Provide the (x, y) coordinate of the cell's center where the given text is located.  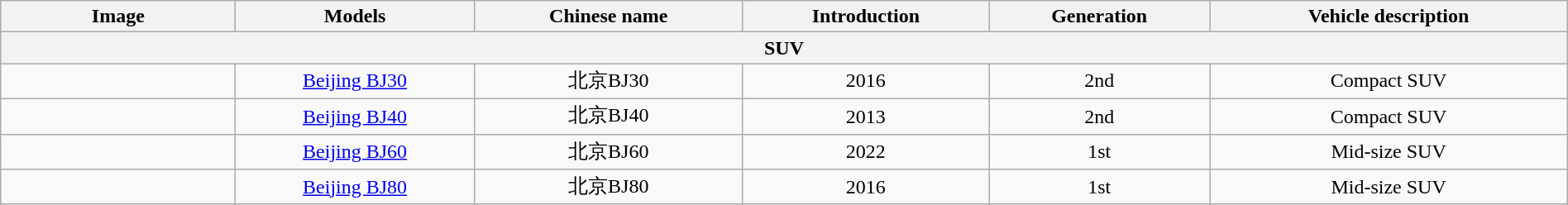
Models (355, 17)
Beijing BJ80 (355, 187)
北京BJ40 (609, 116)
Chinese name (609, 17)
北京BJ30 (609, 81)
Image (118, 17)
北京BJ80 (609, 187)
SUV (784, 48)
2013 (865, 116)
2022 (865, 152)
北京BJ60 (609, 152)
Generation (1100, 17)
Beijing BJ60 (355, 152)
Vehicle description (1389, 17)
Introduction (865, 17)
Beijing BJ40 (355, 116)
Beijing BJ30 (355, 81)
